Search for the cell housing the specified text and yield its (X, Y) center coordinate. 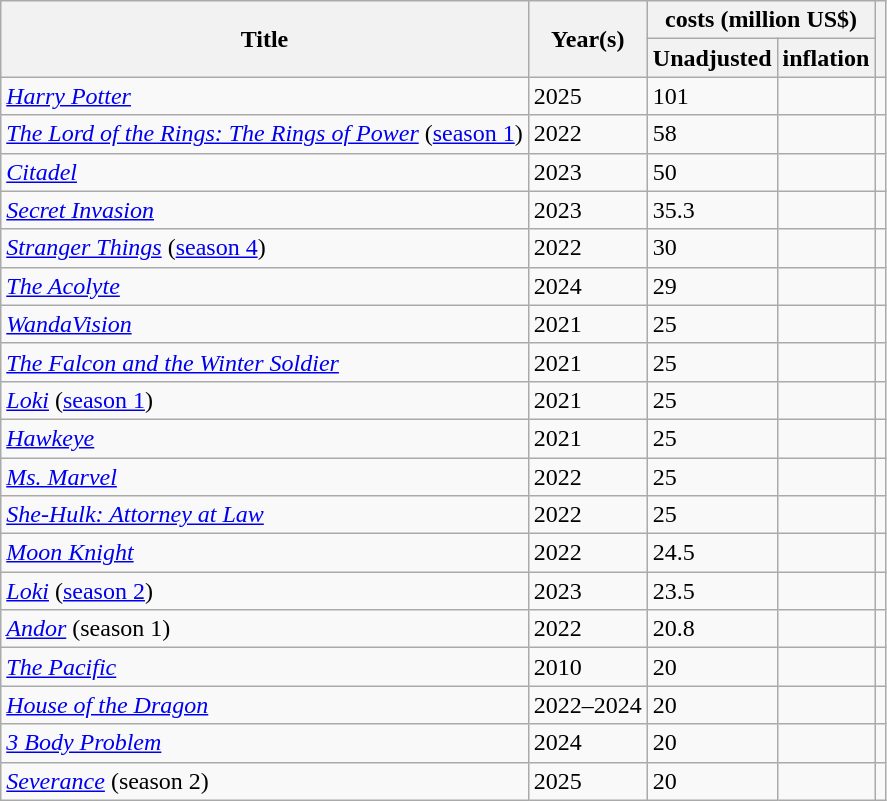
The Lord of the Rings: The Rings of Power (season 1) (264, 134)
101 (712, 96)
50 (712, 172)
23.5 (712, 591)
inflation (826, 58)
Severance (season 2) (264, 781)
Stranger Things (season 4) (264, 248)
Moon Knight (264, 553)
Unadjusted (712, 58)
20.8 (712, 629)
35.3 (712, 210)
WandaVision (264, 324)
Loki (season 2) (264, 591)
Hawkeye (264, 438)
Loki (season 1) (264, 400)
Ms. Marvel (264, 477)
The Acolyte (264, 286)
Harry Potter (264, 96)
The Pacific (264, 667)
2022–2024 (588, 705)
House of the Dragon (264, 705)
24.5 (712, 553)
3 Body Problem (264, 743)
Secret Invasion (264, 210)
The Falcon and the Winter Soldier (264, 362)
Andor (season 1) (264, 629)
29 (712, 286)
Year(s) (588, 39)
58 (712, 134)
Title (264, 39)
30 (712, 248)
Citadel (264, 172)
2010 (588, 667)
She-Hulk: Attorney at Law (264, 515)
costs (million US$) (761, 20)
